Locate the cell with the specified text and output its (x, y) center coordinate. 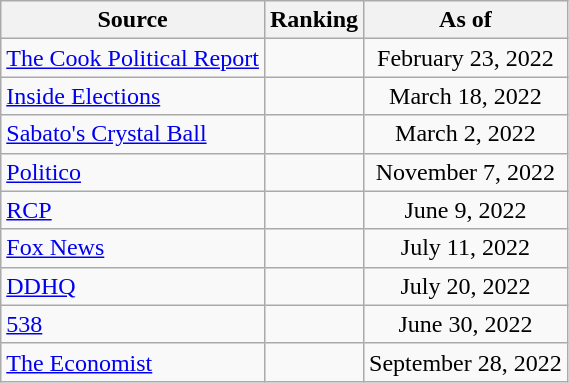
Sabato's Crystal Ball (133, 134)
RCP (133, 210)
The Cook Political Report (133, 58)
Inside Elections (133, 96)
March 18, 2022 (466, 96)
June 30, 2022 (466, 324)
Fox News (133, 248)
July 20, 2022 (466, 286)
538 (133, 324)
Source (133, 20)
July 11, 2022 (466, 248)
June 9, 2022 (466, 210)
February 23, 2022 (466, 58)
DDHQ (133, 286)
Ranking (314, 20)
November 7, 2022 (466, 172)
Politico (133, 172)
As of (466, 20)
March 2, 2022 (466, 134)
September 28, 2022 (466, 362)
The Economist (133, 362)
